Capture the cell that displays the provided text and extract its (X, Y) central coordinate. 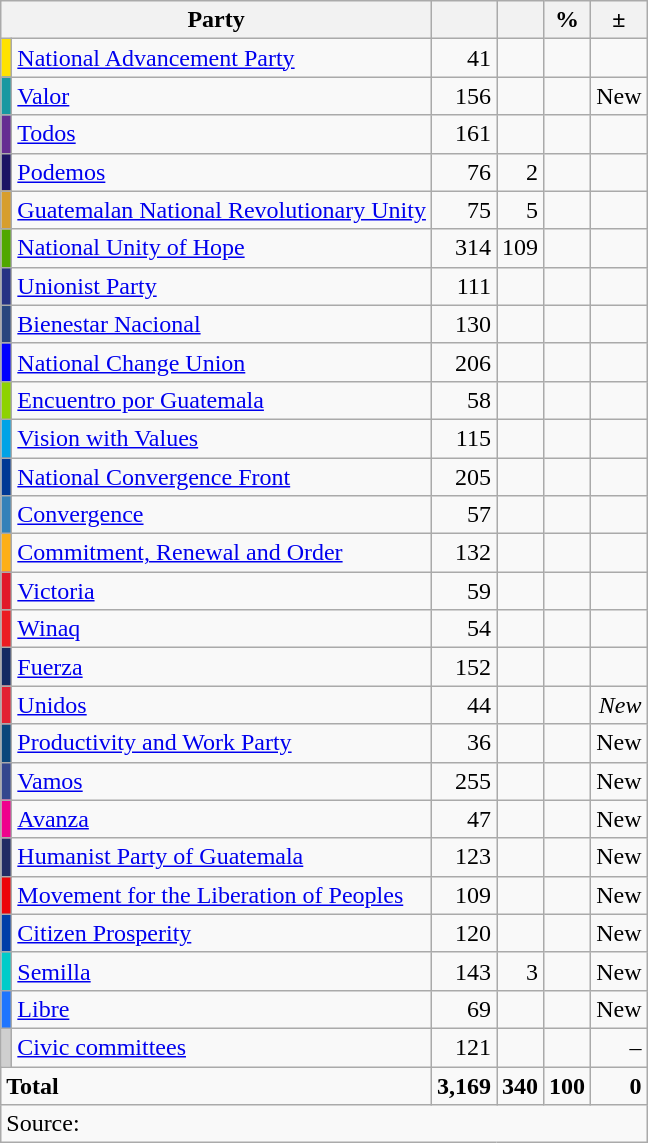
156 (464, 96)
314 (464, 248)
Victoria (222, 591)
Movement for the Liberation of Peoples (222, 895)
111 (464, 286)
Vision with Values (222, 438)
Vamos (222, 781)
Semilla (222, 971)
120 (464, 933)
Fuerza (222, 667)
36 (464, 743)
Guatemalan National Revolutionary Unity (222, 210)
340 (520, 1085)
143 (464, 971)
54 (464, 629)
161 (464, 134)
Source: (324, 1124)
Libre (222, 1009)
Convergence (222, 515)
59 (464, 591)
Party (216, 20)
0 (619, 1085)
123 (464, 857)
255 (464, 781)
National Change Union (222, 362)
Civic committees (222, 1047)
Unionist Party (222, 286)
Citizen Prosperity (222, 933)
206 (464, 362)
100 (568, 1085)
Unidos (222, 705)
National Advancement Party (222, 58)
152 (464, 667)
Todos (222, 134)
Total (216, 1085)
76 (464, 172)
Commitment, Renewal and Order (222, 553)
Encuentro por Guatemala (222, 400)
Productivity and Work Party (222, 743)
3 (520, 971)
47 (464, 819)
121 (464, 1047)
– (619, 1047)
National Convergence Front (222, 477)
3,169 (464, 1085)
69 (464, 1009)
Podemos (222, 172)
58 (464, 400)
41 (464, 58)
Avanza (222, 819)
Humanist Party of Guatemala (222, 857)
132 (464, 553)
National Unity of Hope (222, 248)
Winaq (222, 629)
2 (520, 172)
57 (464, 515)
44 (464, 705)
5 (520, 210)
115 (464, 438)
± (619, 20)
75 (464, 210)
Bienestar Nacional (222, 324)
Valor (222, 96)
205 (464, 477)
% (568, 20)
130 (464, 324)
